Detect which cell encompasses the target text, then output its [x, y] center coordinate. 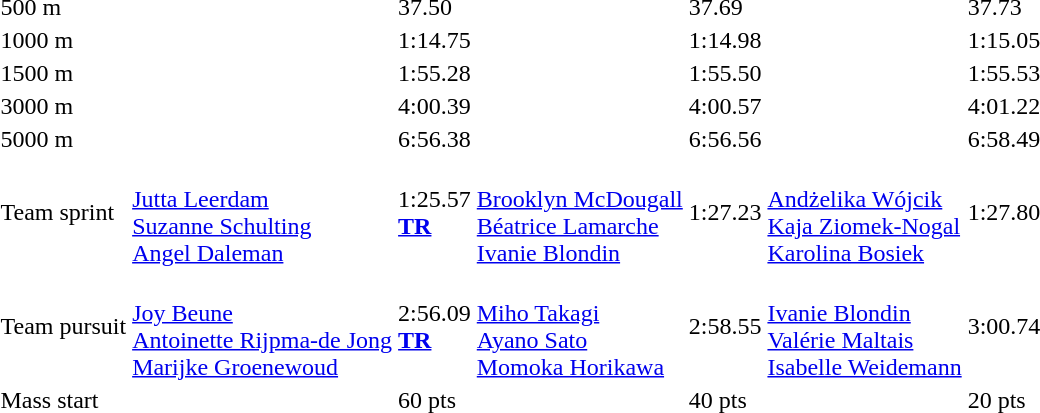
Ivanie BlondinValérie MaltaisIsabelle Weidemann [864, 326]
4:00.39 [435, 106]
Joy BeuneAntoinette Rijpma-de JongMarijke Groenewoud [262, 326]
Andżelika WójcikKaja Ziomek-NogalKarolina Bosiek [864, 212]
1:55.28 [435, 73]
1:14.98 [725, 40]
6:56.38 [435, 139]
Jutta LeerdamSuzanne SchultingAngel Daleman [262, 212]
6:56.56 [725, 139]
1:25.57TR [435, 212]
Brooklyn McDougallBéatrice LamarcheIvanie Blondin [580, 212]
2:58.55 [725, 326]
1:55.50 [725, 73]
2:56.09TR [435, 326]
1:27.23 [725, 212]
4:00.57 [725, 106]
1:14.75 [435, 40]
Miho TakagiAyano SatoMomoka Horikawa [580, 326]
